Locate the cell with the specified text and output its (X, Y) center coordinate. 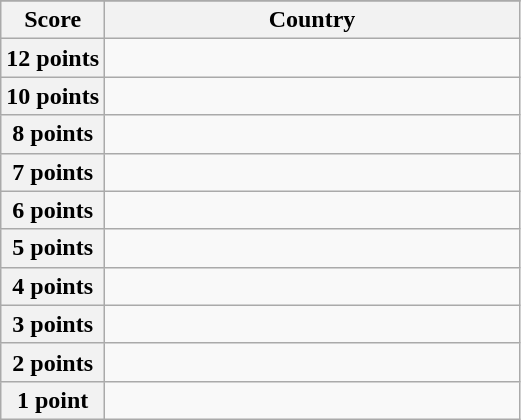
4 points (53, 286)
1 point (53, 400)
8 points (53, 134)
7 points (53, 172)
Score (53, 20)
12 points (53, 58)
10 points (53, 96)
Country (312, 20)
5 points (53, 248)
3 points (53, 324)
6 points (53, 210)
2 points (53, 362)
